Return the [X, Y] coordinate for the center point of the cell that contains the specified text.  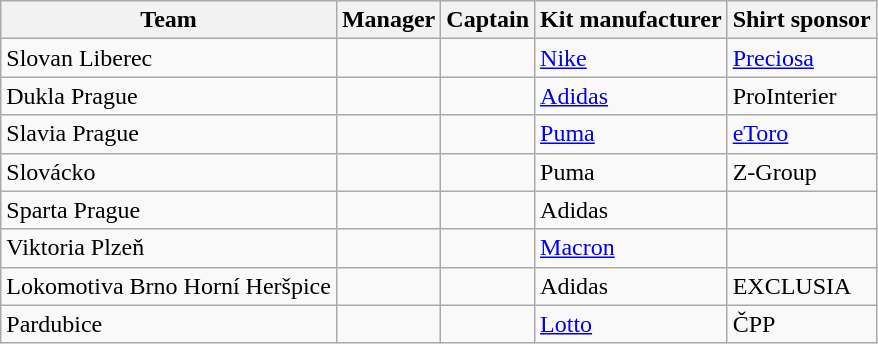
EXCLUSIA [802, 286]
Viktoria Plzeň [169, 248]
Sparta Prague [169, 210]
Lotto [632, 324]
Kit manufacturer [632, 20]
Slovácko [169, 172]
Manager [388, 20]
Preciosa [802, 58]
ProInterier [802, 96]
Macron [632, 248]
Lokomotiva Brno Horní Heršpice [169, 286]
Dukla Prague [169, 96]
Z-Group [802, 172]
eToro [802, 134]
Pardubice [169, 324]
Captain [488, 20]
Team [169, 20]
Shirt sponsor [802, 20]
Slavia Prague [169, 134]
Slovan Liberec [169, 58]
ČPP [802, 324]
Nike [632, 58]
